For the text-containing cell, return its midpoint in [X, Y] coordinate format. 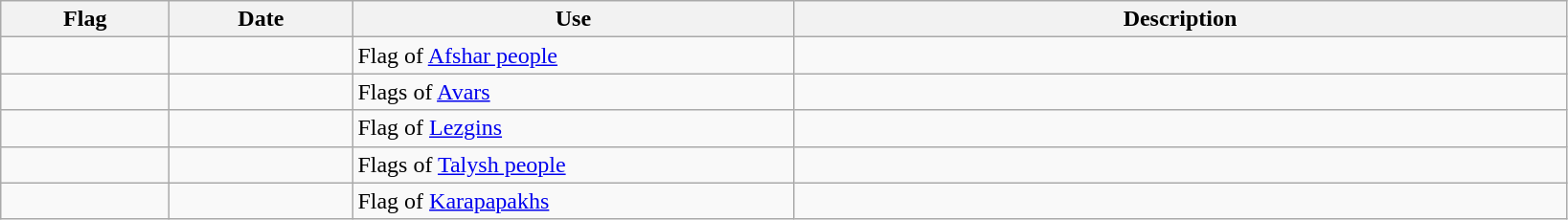
Date [261, 19]
Flag of Afshar people [573, 55]
Flag of Lezgins [573, 128]
Use [573, 19]
Description [1180, 19]
Flags of Talysh people [573, 165]
Flag of Karapapakhs [573, 201]
Flags of Avars [573, 92]
Flag [85, 19]
